Return the (X, Y) coordinate for the center point of the cell that contains the specified text.  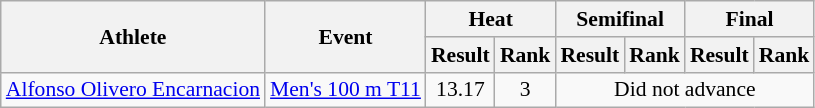
Alfonso Olivero Encarnacion (133, 90)
13.17 (460, 90)
Athlete (133, 36)
Did not advance (684, 90)
Event (346, 36)
Final (750, 19)
Heat (490, 19)
Semifinal (620, 19)
Men's 100 m T11 (346, 90)
3 (526, 90)
